Output the (X, Y) coordinate of the center of the cell containing the given text.  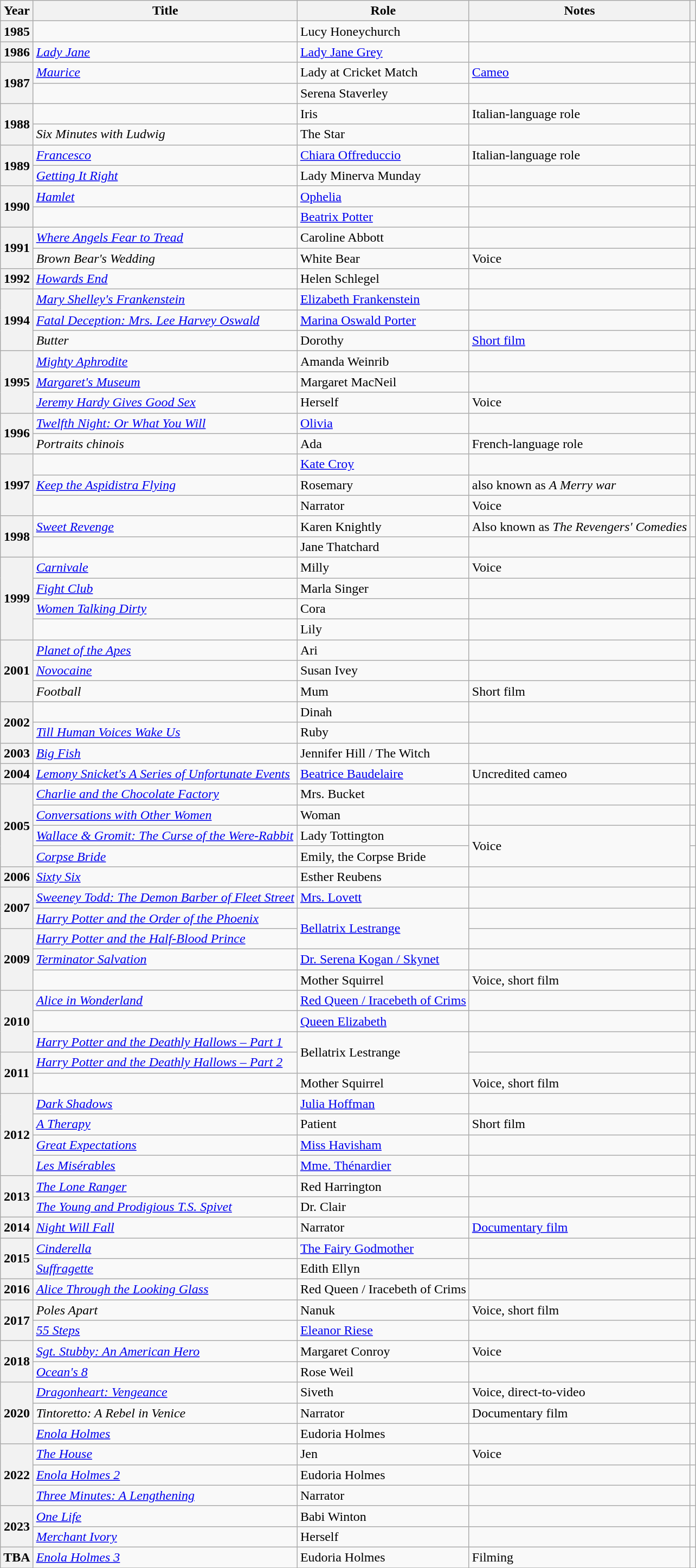
Merchant Ivory (165, 1537)
Emily, the Corpse Bride (383, 856)
Till Human Voices Wake Us (165, 733)
2013 (17, 1196)
Planet of the Apes (165, 650)
Ocean's 8 (165, 1372)
Ruby (383, 733)
Dragonheart: Vengeance (165, 1392)
Getting It Right (165, 176)
Mrs. Lovett (383, 897)
1992 (17, 279)
Cameo (579, 73)
Jennifer Hill / The Witch (383, 753)
Harry Potter and the Deathly Hallows – Part 2 (165, 1062)
Alice Through the Looking Glass (165, 1290)
Enola Holmes 2 (165, 1475)
Miss Havisham (383, 1145)
Harry Potter and the Order of the Phoenix (165, 918)
Terminator Salvation (165, 960)
Keep the Aspidistra Flying (165, 485)
Lady Jane (165, 52)
Title (165, 11)
2012 (17, 1135)
Lady Tottington (383, 835)
Three Minutes: A Lengthening (165, 1495)
Dinah (383, 712)
Susan Ivey (383, 671)
Beatrice Baudelaire (383, 774)
Suffragette (165, 1269)
Enola Holmes (165, 1434)
Lady Jane Grey (383, 52)
Portraits chinois (165, 444)
1986 (17, 52)
The Fairy Godmother (383, 1248)
also known as A Merry war (579, 485)
2020 (17, 1413)
Mary Shelley's Frankenstein (165, 300)
2002 (17, 722)
Butter (165, 341)
French-language role (579, 444)
Serena Staverley (383, 93)
Fight Club (165, 588)
55 Steps (165, 1331)
Mum (383, 691)
Karen Knightly (383, 526)
1985 (17, 31)
Women Talking Dirty (165, 609)
Fatal Deception: Mrs. Lee Harvey Oswald (165, 320)
Woman (383, 815)
2010 (17, 1021)
Poles Apart (165, 1310)
Elizabeth Frankenstein (383, 300)
Lady at Cricket Match (383, 73)
Cora (383, 609)
Jeremy Hardy Gives Good Sex (165, 403)
2017 (17, 1320)
Conversations with Other Women (165, 815)
The Star (383, 134)
2005 (17, 825)
Chiara Offreduccio (383, 155)
Beatrix Potter (383, 217)
2023 (17, 1526)
Kate Croy (383, 464)
Marina Oswald Porter (383, 320)
Novocaine (165, 671)
Hamlet (165, 196)
Helen Schlegel (383, 279)
2003 (17, 753)
Milly (383, 567)
1994 (17, 320)
Margaret's Museum (165, 382)
Francesco (165, 155)
1989 (17, 165)
Night Will Fall (165, 1227)
Filming (579, 1557)
1998 (17, 536)
Also known as The Revengers' Comedies (579, 526)
1995 (17, 382)
Wallace & Gromit: The Curse of the Were-Rabbit (165, 835)
Sixty Six (165, 877)
Eleanor Riese (383, 1331)
Sweeney Todd: The Demon Barber of Fleet Street (165, 897)
Corpse Bride (165, 856)
1997 (17, 485)
2006 (17, 877)
Six Minutes with Ludwig (165, 134)
2009 (17, 960)
Charlie and the Chocolate Factory (165, 794)
Babi Winton (383, 1516)
2022 (17, 1475)
2014 (17, 1227)
1999 (17, 598)
Harry Potter and the Half-Blood Prince (165, 939)
2011 (17, 1073)
2004 (17, 774)
Caroline Abbott (383, 237)
Margaret Conroy (383, 1351)
White Bear (383, 258)
Queen Elizabeth (383, 1021)
Role (383, 11)
Lucy Honeychurch (383, 31)
Football (165, 691)
Tintoretto: A Rebel in Venice (165, 1413)
Edith Ellyn (383, 1269)
2016 (17, 1290)
Maurice (165, 73)
Marla Singer (383, 588)
Voice, direct-to-video (579, 1392)
Lemony Snicket's A Series of Unfortunate Events (165, 774)
The Lone Ranger (165, 1186)
Margaret MacNeil (383, 382)
1987 (17, 83)
Cinderella (165, 1248)
Mighty Aphrodite (165, 361)
2015 (17, 1258)
Julia Hoffman (383, 1104)
Alice in Wonderland (165, 1001)
Iris (383, 114)
Patient (383, 1124)
1990 (17, 206)
Esther Reubens (383, 877)
Dorothy (383, 341)
Sweet Revenge (165, 526)
2007 (17, 908)
Olivia (383, 423)
Howards End (165, 279)
Notes (579, 11)
Ophelia (383, 196)
Carnivale (165, 567)
Where Angels Fear to Tread (165, 237)
Jane Thatchard (383, 547)
2001 (17, 671)
The House (165, 1454)
Amanda Weinrib (383, 361)
Uncredited cameo (579, 774)
Jen (383, 1454)
Nanuk (383, 1310)
Mme. Thénardier (383, 1165)
Year (17, 11)
Siveth (383, 1392)
Harry Potter and the Deathly Hallows – Part 1 (165, 1042)
Sgt. Stubby: An American Hero (165, 1351)
1991 (17, 248)
1988 (17, 124)
One Life (165, 1516)
Red Harrington (383, 1186)
Twelfth Night: Or What You Will (165, 423)
Les Misérables (165, 1165)
Mrs. Bucket (383, 794)
A Therapy (165, 1124)
Lily (383, 630)
Rose Weil (383, 1372)
1996 (17, 433)
Great Expectations (165, 1145)
Dark Shadows (165, 1104)
Dr. Serena Kogan / Skynet (383, 960)
2018 (17, 1362)
Enola Holmes 3 (165, 1557)
The Young and Prodigious T.S. Spivet (165, 1207)
Lady Minerva Munday (383, 176)
Brown Bear's Wedding (165, 258)
Big Fish (165, 753)
Ada (383, 444)
Ari (383, 650)
Dr. Clair (383, 1207)
TBA (17, 1557)
Rosemary (383, 485)
